Locate the cell with the specified text and output its [x, y] center coordinate. 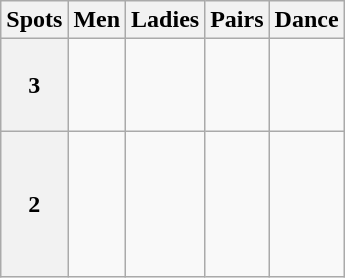
2 [34, 204]
Pairs [237, 20]
Dance [306, 20]
Men [97, 20]
Ladies [166, 20]
3 [34, 85]
Spots [34, 20]
